Search for the cell housing the specified text and yield its [x, y] center coordinate. 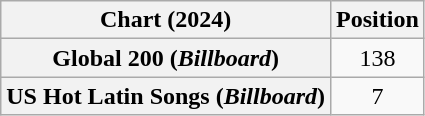
Global 200 (Billboard) [166, 58]
Position [378, 20]
Chart (2024) [166, 20]
7 [378, 96]
US Hot Latin Songs (Billboard) [166, 96]
138 [378, 58]
